Detect which cell encompasses the target text, then output its (x, y) center coordinate. 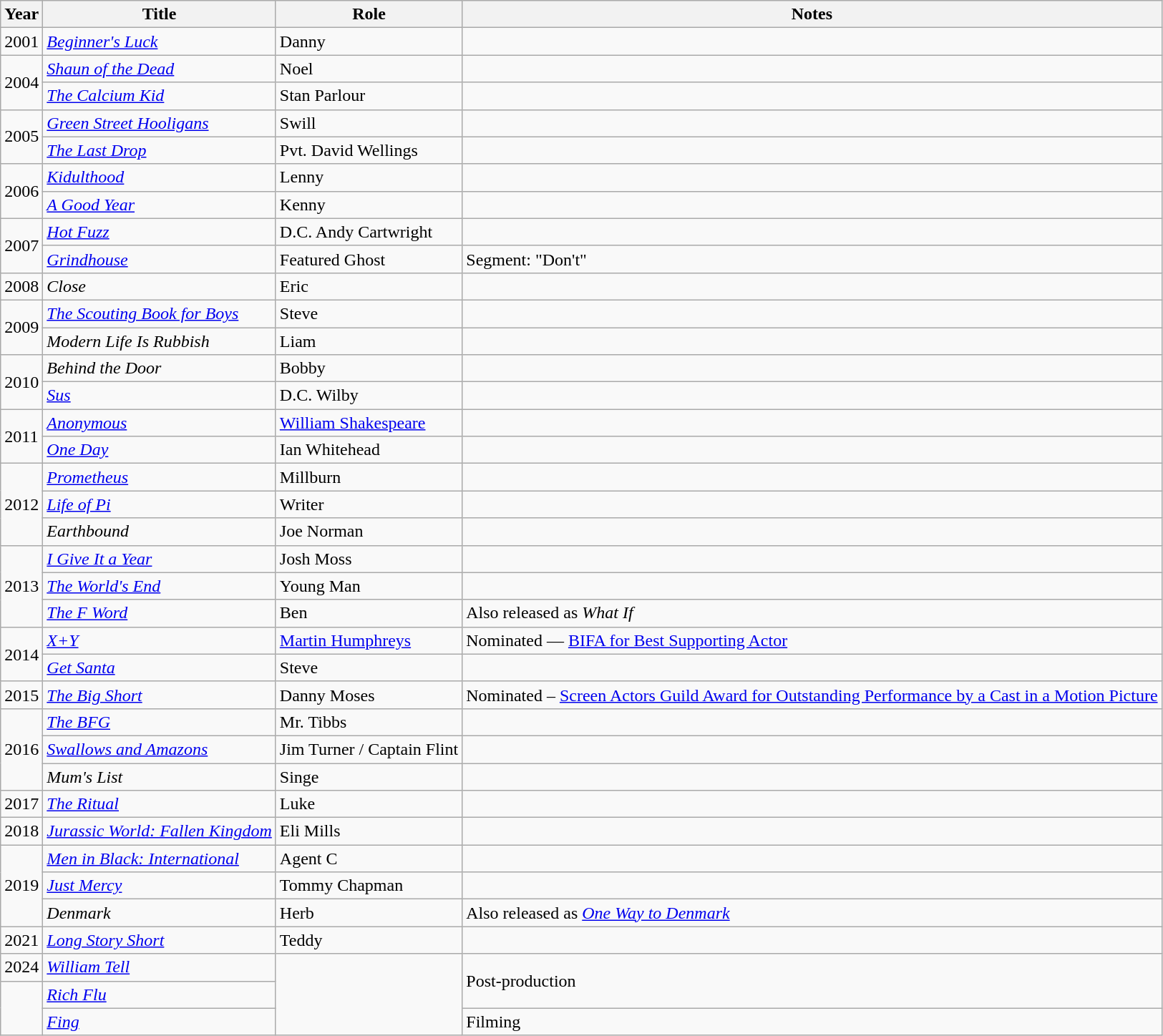
Eric (369, 286)
Featured Ghost (369, 259)
Swill (369, 123)
2018 (21, 831)
Singe (369, 776)
2005 (21, 137)
Writer (369, 504)
Swallows and Amazons (160, 749)
William Shakespeare (369, 423)
Long Story Short (160, 940)
Mum's List (160, 776)
Ben (369, 613)
The Ritual (160, 804)
Green Street Hooligans (160, 123)
2009 (21, 327)
Noel (369, 69)
Year (21, 14)
Role (369, 14)
Earthbound (160, 532)
Beginner's Luck (160, 41)
D.C. Andy Cartwright (369, 232)
The F Word (160, 613)
Jim Turner / Captain Flint (369, 749)
Young Man (369, 586)
Also released as One Way to Denmark (812, 913)
Denmark (160, 913)
A Good Year (160, 205)
Danny (369, 41)
Stan Parlour (369, 96)
Liam (369, 341)
D.C. Wilby (369, 396)
Nominated – Screen Actors Guild Award for Outstanding Performance by a Cast in a Motion Picture (812, 695)
Martin Humphreys (369, 640)
The Calcium Kid (160, 96)
The Last Drop (160, 150)
One Day (160, 450)
Pvt. David Wellings (369, 150)
Teddy (369, 940)
Filming (812, 1022)
Bobby (369, 368)
2008 (21, 286)
2001 (21, 41)
X+Y (160, 640)
2014 (21, 654)
2015 (21, 695)
Ian Whitehead (369, 450)
2010 (21, 382)
The Scouting Book for Boys (160, 313)
2017 (21, 804)
Eli Mills (369, 831)
Rich Flu (160, 995)
Jurassic World: Fallen Kingdom (160, 831)
2007 (21, 245)
William Tell (160, 967)
2021 (21, 940)
Kenny (369, 205)
Lenny (369, 177)
Herb (369, 913)
2013 (21, 586)
Behind the Door (160, 368)
Segment: "Don't" (812, 259)
Kidulthood (160, 177)
Josh Moss (369, 559)
2006 (21, 191)
Close (160, 286)
2011 (21, 436)
Notes (812, 14)
Luke (369, 804)
Grindhouse (160, 259)
Millburn (369, 477)
2004 (21, 82)
2024 (21, 967)
Just Mercy (160, 886)
Tommy Chapman (369, 886)
2019 (21, 886)
Hot Fuzz (160, 232)
Anonymous (160, 423)
2012 (21, 504)
Post-production (812, 981)
The BFG (160, 722)
I Give It a Year (160, 559)
Also released as What If (812, 613)
Modern Life Is Rubbish (160, 341)
Title (160, 14)
Men in Black: International (160, 859)
Shaun of the Dead (160, 69)
Prometheus (160, 477)
Joe Norman (369, 532)
Sus (160, 396)
Mr. Tibbs (369, 722)
Life of Pi (160, 504)
Nominated — BIFA for Best Supporting Actor (812, 640)
2016 (21, 749)
Danny Moses (369, 695)
The World's End (160, 586)
Agent C (369, 859)
The Big Short (160, 695)
Get Santa (160, 668)
Fing (160, 1022)
